Output the [x, y] coordinate of the center of the cell containing the given text.  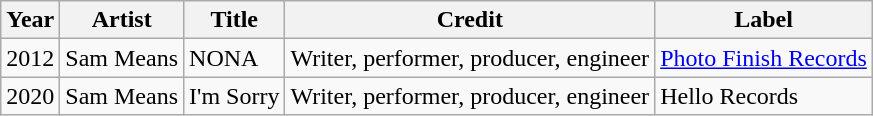
Label [764, 20]
Credit [470, 20]
Artist [122, 20]
Hello Records [764, 96]
NONA [234, 58]
2020 [30, 96]
Year [30, 20]
2012 [30, 58]
Photo Finish Records [764, 58]
Title [234, 20]
I'm Sorry [234, 96]
